Scan for the cell matching the given text and deliver its [X, Y] coordinate at center. 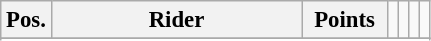
Points [345, 20]
Rider [176, 20]
Pos. [26, 20]
